Extract the [X, Y] coordinate from the center of the cell holding the provided text.  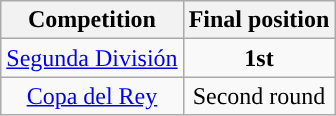
Final position [259, 20]
1st [259, 58]
Second round [259, 96]
Copa del Rey [92, 96]
Segunda División [92, 58]
Competition [92, 20]
